From the cell containing the given text, extract its center point as (x, y) coordinate. 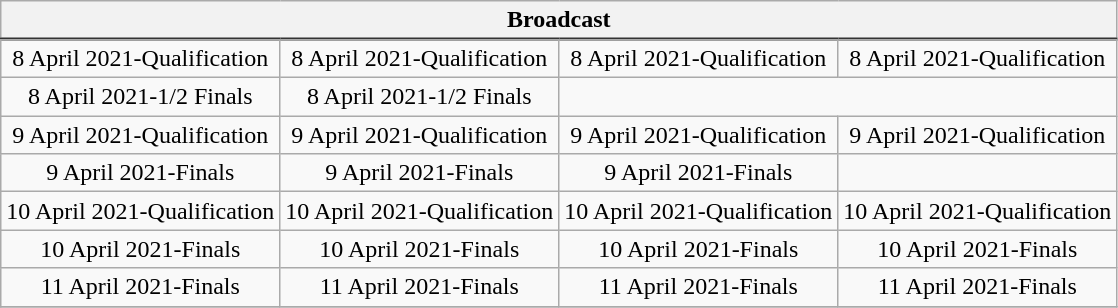
Broadcast (559, 20)
